From the cell containing the given text, extract its center point as (x, y) coordinate. 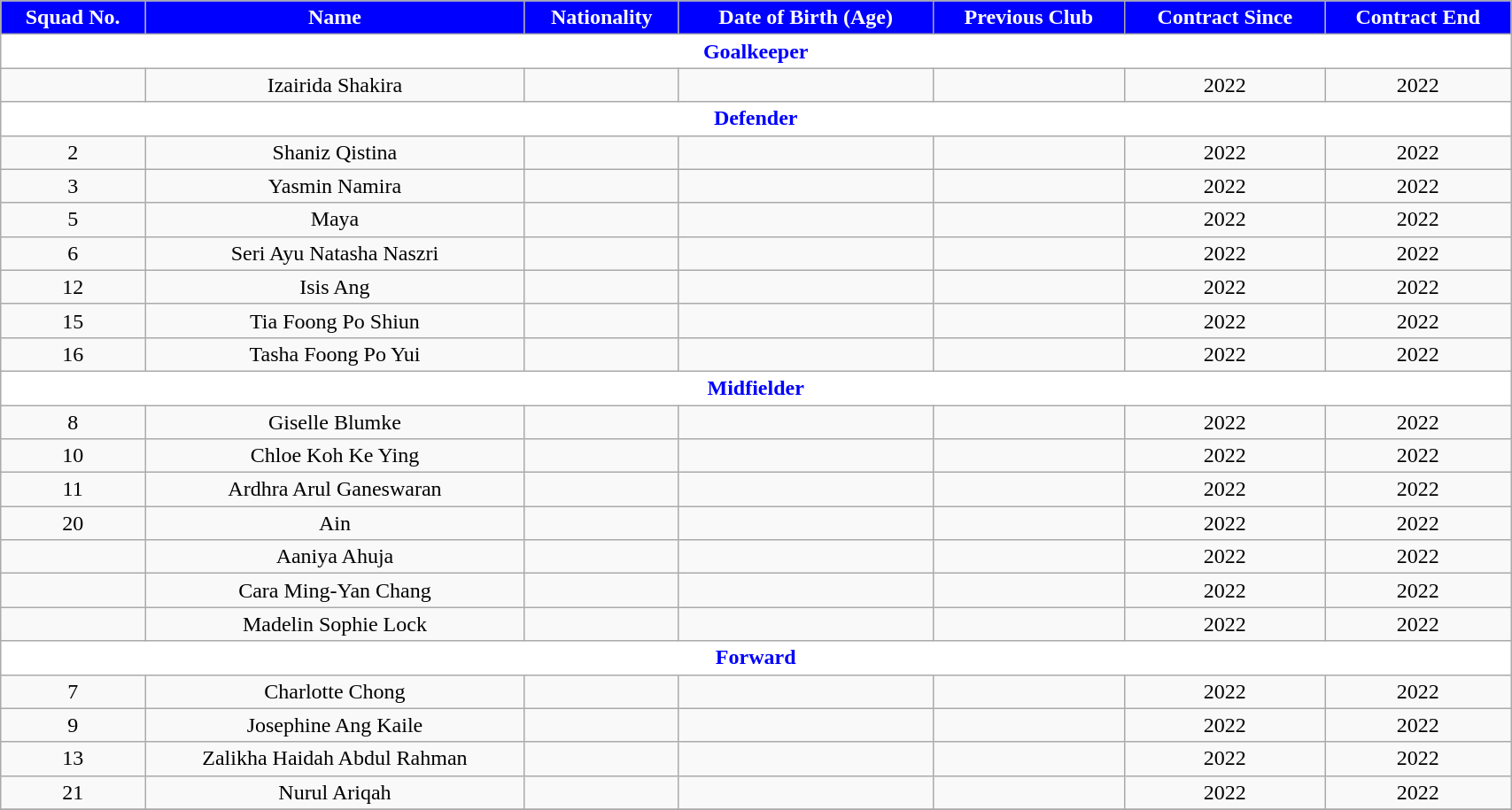
6 (73, 253)
Nationality (601, 18)
Giselle Blumke (335, 422)
13 (73, 759)
Shaniz Qistina (335, 152)
11 (73, 490)
20 (73, 523)
Nurul Ariqah (335, 792)
Squad No. (73, 18)
Contract Since (1225, 18)
9 (73, 725)
Cara Ming-Yan Chang (335, 590)
16 (73, 354)
3 (73, 186)
12 (73, 287)
Goalkeeper (756, 51)
21 (73, 792)
Zalikha Haidah Abdul Rahman (335, 759)
Aaniya Ahuja (335, 557)
10 (73, 456)
Ardhra Arul Ganeswaran (335, 490)
Yasmin Namira (335, 186)
Chloe Koh Ke Ying (335, 456)
Josephine Ang Kaile (335, 725)
Previous Club (1028, 18)
Date of Birth (Age) (806, 18)
Tia Foong Po Shiun (335, 320)
Isis Ang (335, 287)
Ain (335, 523)
Midfielder (756, 388)
Tasha Foong Po Yui (335, 354)
7 (73, 691)
Contract End (1418, 18)
Forward (756, 658)
Name (335, 18)
15 (73, 320)
Seri Ayu Natasha Naszri (335, 253)
2 (73, 152)
Defender (756, 119)
8 (73, 422)
Maya (335, 220)
Izairida Shakira (335, 85)
Madelin Sophie Lock (335, 624)
Charlotte Chong (335, 691)
5 (73, 220)
